Identify which cell holds the provided text, then report its (X, Y) central coordinate. 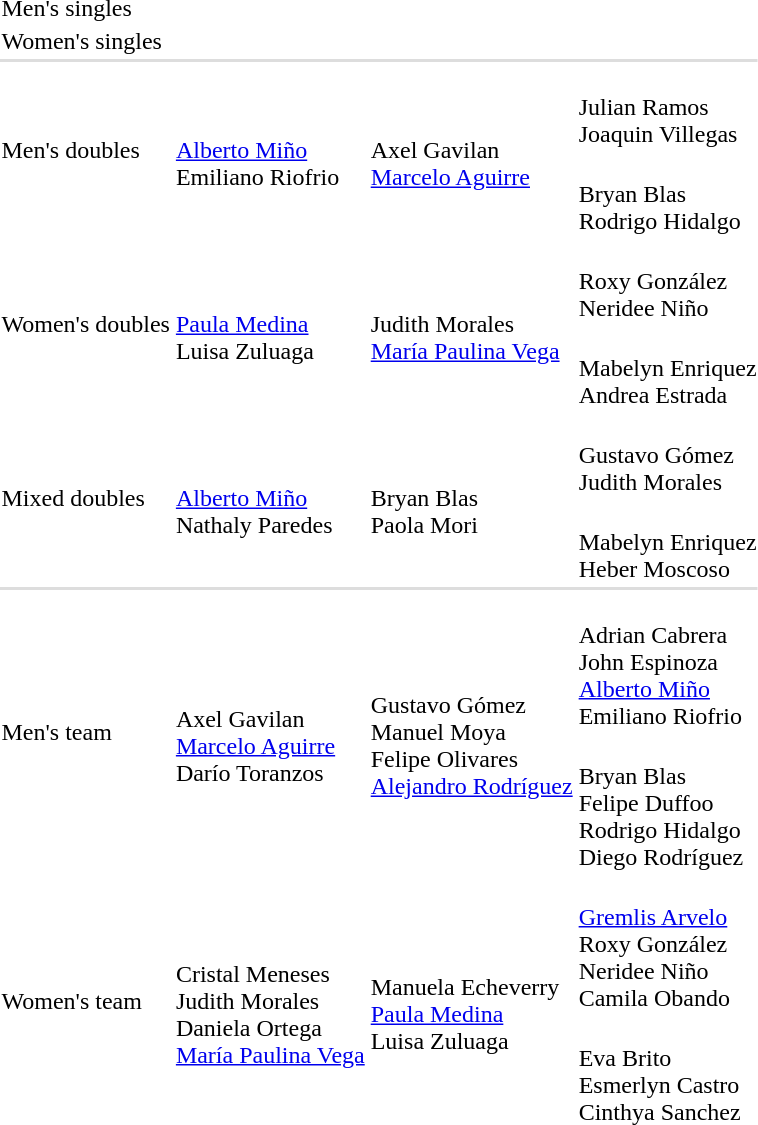
Gremlis ArveloRoxy GonzálezNeridee NiñoCamila Obando (668, 944)
Women's doubles (86, 324)
Bryan BlasPaola Mori (472, 498)
Paula MedinaLuisa Zuluaga (270, 324)
Judith MoralesMaría Paulina Vega (472, 324)
Alberto MiñoNathaly Paredes (270, 498)
Mixed doubles (86, 498)
Gustavo GómezJudith Morales (668, 455)
Mabelyn EnriquezHeber Moscoso (668, 542)
Julian RamosJoaquin Villegas (668, 107)
Axel GavilanMarcelo Aguirre (472, 150)
Men's doubles (86, 150)
Women's singles (86, 41)
Bryan BlasFelipe DuffooRodrigo HidalgoDiego Rodríguez (668, 803)
Mabelyn EnriquezAndrea Estrada (668, 368)
Adrian CabreraJohn EspinozaAlberto MiñoEmiliano Riofrio (668, 662)
Gustavo GómezManuel MoyaFelipe OlivaresAlejandro Rodríguez (472, 732)
Alberto MiñoEmiliano Riofrio (270, 150)
Axel GavilanMarcelo AguirreDarío Toranzos (270, 732)
Bryan BlasRodrigo Hidalgo (668, 194)
Roxy GonzálezNeridee Niño (668, 281)
Men's team (86, 732)
